Return [X, Y] of the center of cell containing provided text 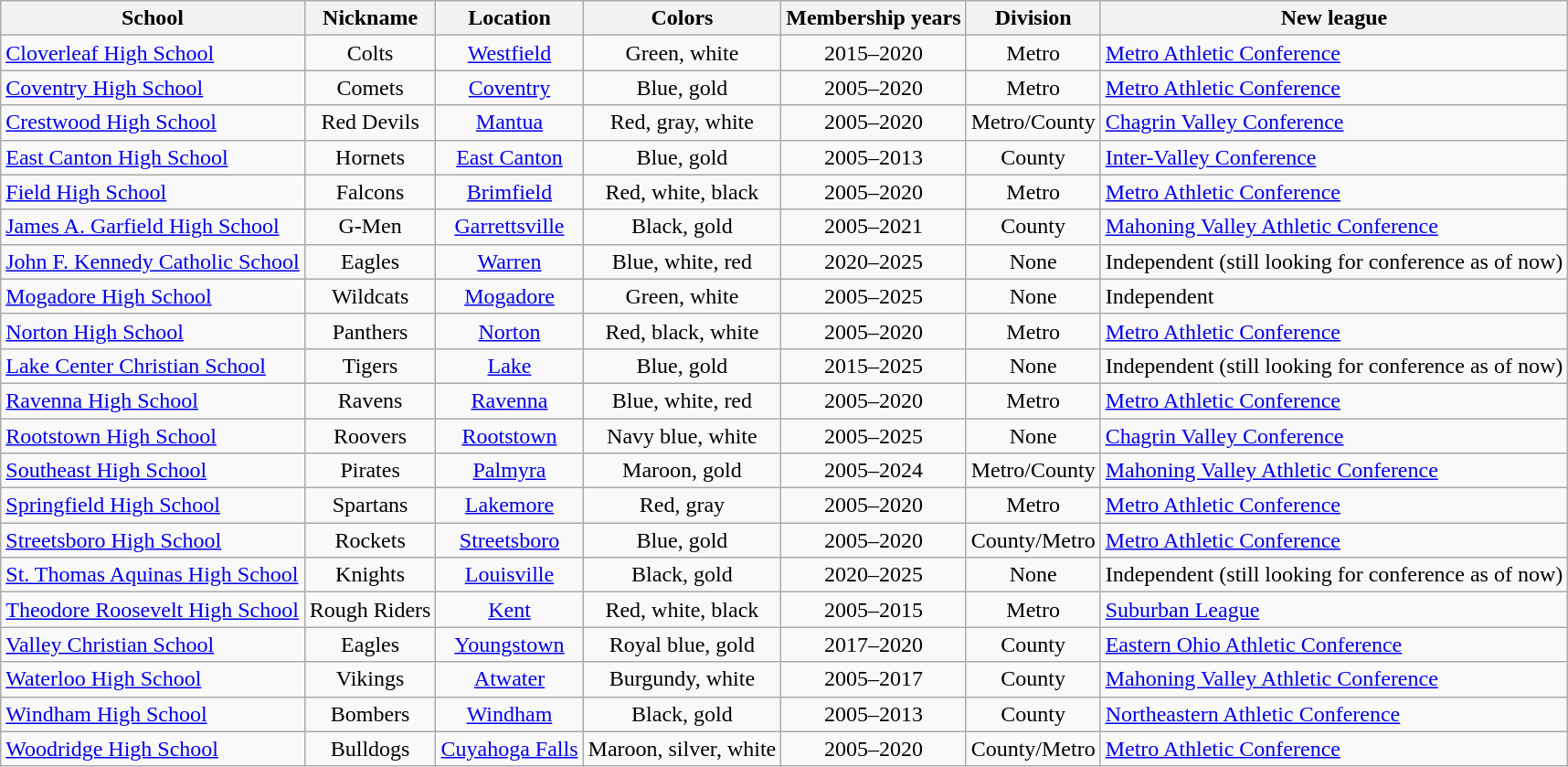
Ravens [370, 400]
Rough Riders [370, 610]
Woodridge High School [153, 749]
Roovers [370, 436]
Nickname [370, 18]
St. Thomas Aquinas High School [153, 575]
East Canton [510, 157]
New league [1334, 18]
Red, black, white [682, 331]
Youngstown [510, 644]
Palmyra [510, 471]
Falcons [370, 192]
Maroon, silver, white [682, 749]
Ravenna High School [153, 400]
Coventry High School [153, 88]
Spartans [370, 506]
2015–2020 [874, 53]
2005–2021 [874, 227]
Rootstown High School [153, 436]
Garrettsville [510, 227]
Lakemore [510, 506]
Membership years [874, 18]
Streetsboro [510, 540]
Rootstown [510, 436]
Eastern Ohio Athletic Conference [1334, 644]
Independent [1334, 296]
John F. Kennedy Catholic School [153, 261]
G-Men [370, 227]
Windham High School [153, 714]
Mantua [510, 123]
Inter-Valley Conference [1334, 157]
Red, gray [682, 506]
Crestwood High School [153, 123]
Knights [370, 575]
Burgundy, white [682, 679]
Rockets [370, 540]
Panthers [370, 331]
Navy blue, white [682, 436]
Kent [510, 610]
Westfield [510, 53]
School [153, 18]
Bulldogs [370, 749]
Lake [510, 366]
Springfield High School [153, 506]
Southeast High School [153, 471]
Louisville [510, 575]
Atwater [510, 679]
Colors [682, 18]
Maroon, gold [682, 471]
Norton High School [153, 331]
Theodore Roosevelt High School [153, 610]
Division [1033, 18]
Valley Christian School [153, 644]
Red Devils [370, 123]
Northeastern Athletic Conference [1334, 714]
2017–2020 [874, 644]
Brimfield [510, 192]
Location [510, 18]
Streetsboro High School [153, 540]
2005–2015 [874, 610]
Cuyahoga Falls [510, 749]
East Canton High School [153, 157]
2015–2025 [874, 366]
Mogadore High School [153, 296]
2005–2017 [874, 679]
Waterloo High School [153, 679]
Pirates [370, 471]
Vikings [370, 679]
Colts [370, 53]
Ravenna [510, 400]
Warren [510, 261]
James A. Garfield High School [153, 227]
Lake Center Christian School [153, 366]
Tigers [370, 366]
Mogadore [510, 296]
Suburban League [1334, 610]
Comets [370, 88]
Cloverleaf High School [153, 53]
Norton [510, 331]
Coventry [510, 88]
Royal blue, gold [682, 644]
Field High School [153, 192]
2005–2024 [874, 471]
Bombers [370, 714]
Hornets [370, 157]
Windham [510, 714]
Red, gray, white [682, 123]
Wildcats [370, 296]
